Capture the cell that displays the provided text and extract its [X, Y] central coordinate. 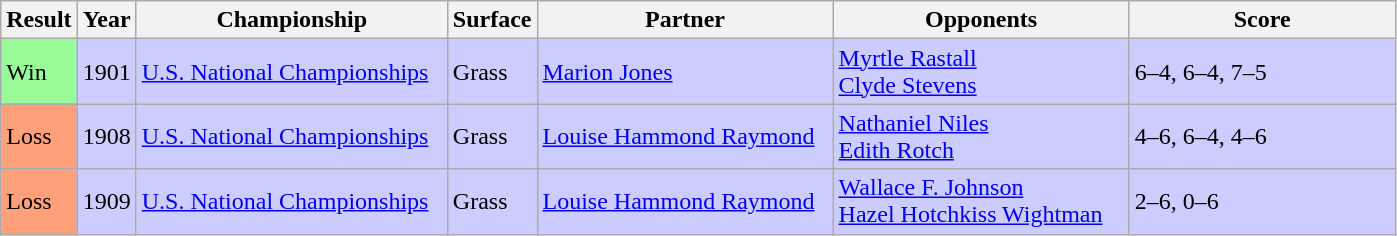
Championship [292, 20]
Score [1262, 20]
1908 [106, 136]
Year [106, 20]
Wallace F. Johnson Hazel Hotchkiss Wightman [981, 202]
4–6, 6–4, 4–6 [1262, 136]
2–6, 0–6 [1262, 202]
1901 [106, 72]
Partner [685, 20]
Nathaniel Niles Edith Rotch [981, 136]
Opponents [981, 20]
Win [39, 72]
Result [39, 20]
Myrtle Rastall Clyde Stevens [981, 72]
Marion Jones [685, 72]
6–4, 6–4, 7–5 [1262, 72]
Surface [492, 20]
1909 [106, 202]
